Search for the cell housing the specified text and yield its [X, Y] center coordinate. 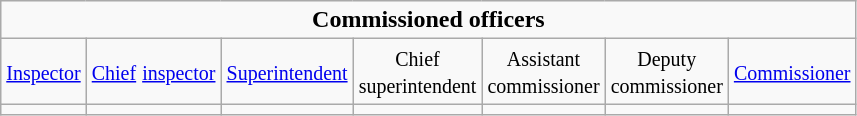
Superintendent [287, 72]
Chief inspector [154, 72]
Assistant commissioner [544, 72]
Commissioner [792, 72]
Deputy commissioner [666, 72]
Chief superintendent [418, 72]
Inspector [44, 72]
Commissioned officers [428, 20]
